Find where the given text appears and provide that cell's center as (X, Y) coordinate. 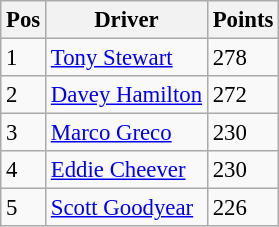
278 (242, 58)
5 (24, 208)
1 (24, 58)
Eddie Cheever (127, 170)
Points (242, 20)
Scott Goodyear (127, 208)
Pos (24, 20)
Tony Stewart (127, 58)
226 (242, 208)
Driver (127, 20)
4 (24, 170)
272 (242, 95)
2 (24, 95)
Marco Greco (127, 133)
3 (24, 133)
Davey Hamilton (127, 95)
